For the text-containing cell, return its midpoint in (X, Y) coordinate format. 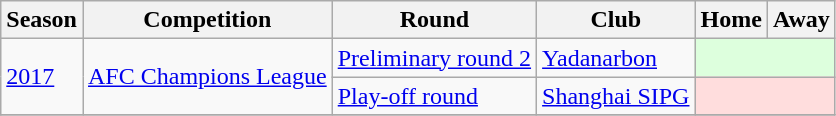
Play-off round (434, 96)
Round (434, 20)
Club (616, 20)
Home (731, 20)
Competition (207, 20)
2017 (42, 77)
AFC Champions League (207, 77)
Yadanarbon (616, 58)
Away (801, 20)
Season (42, 20)
Shanghai SIPG (616, 96)
Preliminary round 2 (434, 58)
